From the cell containing the given text, extract its center point as (X, Y) coordinate. 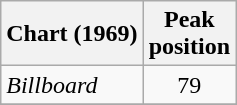
Billboard (72, 85)
79 (189, 85)
Chart (1969) (72, 34)
Peakposition (189, 34)
